Return [x, y] of the center of cell containing provided text 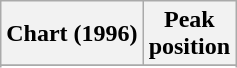
Chart (1996) [72, 34]
Peakposition [189, 34]
